Capture the cell that displays the provided text and extract its (x, y) central coordinate. 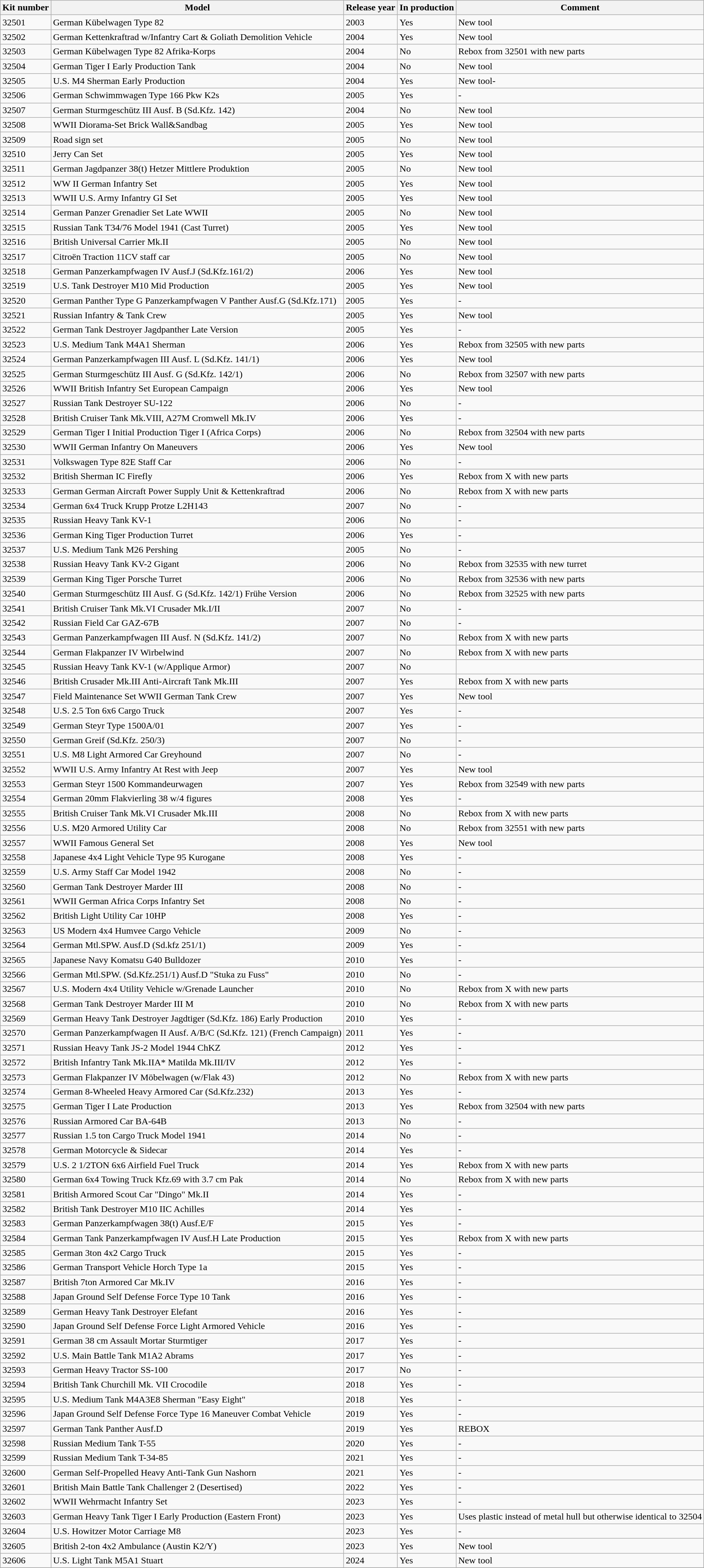
32590 (26, 1326)
32525 (26, 374)
U.S. 2.5 Ton 6x6 Cargo Truck (197, 711)
32537 (26, 550)
32547 (26, 696)
Rebox from 32535 with new turret (580, 564)
German Tank Destroyer Marder III (197, 886)
German Sturmgeschütz III Ausf. G (Sd.Kfz. 142/1) Frühe Version (197, 593)
Jerry Can Set (197, 154)
Russian Field Car GAZ-67B (197, 623)
British 7ton Armored Car Mk.IV (197, 1282)
Comment (580, 8)
32550 (26, 740)
32527 (26, 403)
32539 (26, 579)
U.S. Tank Destroyer M10 Mid Production (197, 286)
Russian Medium Tank T-34-85 (197, 1458)
U.S. Army Staff Car Model 1942 (197, 872)
32601 (26, 1487)
German Tiger I Late Production (197, 1106)
2011 (370, 1033)
32586 (26, 1267)
32559 (26, 872)
32584 (26, 1238)
U.S. 2 1/2TON 6x6 Airfield Fuel Truck (197, 1165)
2024 (370, 1560)
32578 (26, 1150)
32581 (26, 1194)
32593 (26, 1370)
German Steyr 1500 Kommandeurwagen (197, 784)
32510 (26, 154)
32603 (26, 1516)
32529 (26, 433)
German Sturmgeschütz III Ausf. G (Sd.Kfz. 142/1) (197, 374)
British Universal Carrier Mk.II (197, 242)
British Cruiser Tank Mk.VIII, A27M Cromwell Mk.IV (197, 418)
32505 (26, 81)
32587 (26, 1282)
German Heavy Tractor SS-100 (197, 1370)
British Tank Churchill Mk. VII Crocodile (197, 1385)
32594 (26, 1385)
32553 (26, 784)
German Heavy Tank Tiger I Early Production (Eastern Front) (197, 1516)
Rebox from 32501 with new parts (580, 52)
32523 (26, 344)
German Tank Destroyer Jagdpanther Late Version (197, 330)
German Steyr Type 1500A/01 (197, 725)
German Sturmgeschütz III Ausf. B (Sd.Kfz. 142) (197, 110)
German King Tiger Production Turret (197, 535)
32574 (26, 1092)
32602 (26, 1502)
32543 (26, 637)
32549 (26, 725)
32554 (26, 799)
Russian 1.5 ton Cargo Truck Model 1941 (197, 1136)
32513 (26, 198)
32575 (26, 1106)
WWII U.S. Army Infantry At Rest with Jeep (197, 769)
Russian Heavy Tank JS-2 Model 1944 ChKZ (197, 1048)
32534 (26, 506)
German Motorcycle & Sidecar (197, 1150)
WWII Famous General Set (197, 843)
German Tiger I Initial Production Tiger I (Africa Corps) (197, 433)
32515 (26, 227)
32509 (26, 139)
Japanese Navy Komatsu G40 Bulldozer (197, 960)
32564 (26, 945)
32557 (26, 843)
U.S. M20 Armored Utility Car (197, 828)
Russian Medium Tank T-55 (197, 1443)
German German Aircraft Power Supply Unit & Kettenkraftrad (197, 491)
32556 (26, 828)
In production (427, 8)
German Tiger I Early Production Tank (197, 66)
32573 (26, 1077)
Russian Heavy Tank KV-2 Gigant (197, 564)
32600 (26, 1473)
German Flakpanzer IV Möbelwagen (w/Flak 43) (197, 1077)
Russian Heavy Tank KV-1 (197, 520)
32551 (26, 755)
British Main Battle Tank Challenger 2 (Desertised) (197, 1487)
32579 (26, 1165)
Russian Heavy Tank KV-1 (w/Applique Armor) (197, 667)
32598 (26, 1443)
Field Maintenance Set WWII German Tank Crew (197, 696)
32580 (26, 1180)
U.S. Light Tank M5A1 Stuart (197, 1560)
32592 (26, 1355)
German Panzerkampfwagen III Ausf. N (Sd.Kfz. 141/2) (197, 637)
German Mtl.SPW. Ausf.D (Sd.kfz 251/1) (197, 945)
German Panzerkampfwagen IV Ausf.J (Sd.Kfz.161/2) (197, 271)
32569 (26, 1018)
German Flakpanzer IV Wirbelwind (197, 652)
32546 (26, 682)
2003 (370, 22)
32548 (26, 711)
32530 (26, 447)
German Self-Propelled Heavy Anti-Tank Gun Nashorn (197, 1473)
32566 (26, 975)
32511 (26, 169)
German Tank Destroyer Marder III M (197, 1004)
Model (197, 8)
German Panzerkampfwagen 38(t) Ausf.E/F (197, 1224)
32599 (26, 1458)
32540 (26, 593)
32503 (26, 52)
Russian Infantry & Tank Crew (197, 315)
2022 (370, 1487)
U.S. Howitzer Motor Carriage M8 (197, 1531)
British Cruiser Tank Mk.VI Crusader Mk.I/II (197, 608)
German Mtl.SPW. (Sd.Kfz.251/1) Ausf.D "Stuka zu Fuss" (197, 975)
32571 (26, 1048)
German Panther Type G Panzerkampfwagen V Panther Ausf.G (Sd.Kfz.171) (197, 301)
32520 (26, 301)
32536 (26, 535)
32606 (26, 1560)
32568 (26, 1004)
WWII U.S. Army Infantry GI Set (197, 198)
Russian Tank Destroyer SU-122 (197, 403)
WWII Diorama-Set Brick Wall&Sandbag (197, 125)
Kit number (26, 8)
German Tank Panther Ausf.D (197, 1429)
British Sherman IC Firefly (197, 476)
WWII Wehrmacht Infantry Set (197, 1502)
32565 (26, 960)
32538 (26, 564)
32506 (26, 95)
32552 (26, 769)
British Light Utility Car 10HP (197, 916)
U.S. Main Battle Tank M1A2 Abrams (197, 1355)
German Heavy Tank Destroyer Elefant (197, 1311)
Road sign set (197, 139)
32576 (26, 1121)
U.S. M8 Light Armored Car Greyhound (197, 755)
German Schwimmwagen Type 166 Pkw K2s (197, 95)
German Kübelwagen Type 82 Afrika-Korps (197, 52)
German Tank Panzerkampfwagen IV Ausf.H Late Production (197, 1238)
British Tank Destroyer M10 IIC Achilles (197, 1209)
U.S. Medium Tank M26 Pershing (197, 550)
32532 (26, 476)
32519 (26, 286)
Rebox from 32551 with new parts (580, 828)
German Greif (Sd.Kfz. 250/3) (197, 740)
32561 (26, 901)
32562 (26, 916)
Rebox from 32536 with new parts (580, 579)
U.S. Medium Tank M4A3E8 Sherman "Easy Eight" (197, 1399)
Rebox from 32549 with new parts (580, 784)
32521 (26, 315)
WWII German Africa Corps Infantry Set (197, 901)
32531 (26, 462)
32541 (26, 608)
Japanese 4x4 Light Vehicle Type 95 Kurogane (197, 857)
32516 (26, 242)
German Kettenkraftrad w/Infantry Cart & Goliath Demolition Vehicle (197, 37)
32595 (26, 1399)
German 6x4 Truck Krupp Protze L2H143 (197, 506)
U.S. Modern 4x4 Utility Vehicle w/Grenade Launcher (197, 989)
32533 (26, 491)
Japan Ground Self Defense Force Type 10 Tank (197, 1297)
32514 (26, 213)
New tool- (580, 81)
German 20mm Flakvierling 38 w/4 figures (197, 799)
32512 (26, 184)
German Heavy Tank Destroyer Jagdtiger (Sd.Kfz. 186) Early Production (197, 1018)
Rebox from 32505 with new parts (580, 344)
US Modern 4x4 Humvee Cargo Vehicle (197, 931)
32582 (26, 1209)
32507 (26, 110)
32563 (26, 931)
32604 (26, 1531)
32588 (26, 1297)
British 2-ton 4x2 Ambulance (Austin K2/Y) (197, 1546)
Rebox from 32507 with new parts (580, 374)
32517 (26, 257)
32528 (26, 418)
2020 (370, 1443)
32542 (26, 623)
German Jagdpanzer 38(t) Hetzer Mittlere Produktion (197, 169)
Volkswagen Type 82E Staff Car (197, 462)
German Kübelwagen Type 82 (197, 22)
32570 (26, 1033)
German Panzer Grenadier Set Late WWII (197, 213)
32583 (26, 1224)
German Panzerkampfwagen II Ausf. A/B/C (Sd.Kfz. 121) (French Campaign) (197, 1033)
32591 (26, 1341)
Uses plastic instead of metal hull but otherwise identical to 32504 (580, 1516)
32518 (26, 271)
Russian Armored Car BA-64B (197, 1121)
Rebox from 32525 with new parts (580, 593)
British Cruiser Tank Mk.VI Crusader Mk.III (197, 813)
32558 (26, 857)
British Armored Scout Car "Dingo" Mk.II (197, 1194)
32508 (26, 125)
German 3ton 4x2 Cargo Truck (197, 1253)
German 38 cm Assault Mortar Sturmtiger (197, 1341)
32596 (26, 1414)
Japan Ground Self Defense Force Type 16 Maneuver Combat Vehicle (197, 1414)
German Transport Vehicle Horch Type 1a (197, 1267)
Citroën Traction 11CV staff car (197, 257)
32504 (26, 66)
32501 (26, 22)
32545 (26, 667)
REBOX (580, 1429)
British Crusader Mk.III Anti-Aircraft Tank Mk.III (197, 682)
U.S. M4 Sherman Early Production (197, 81)
32535 (26, 520)
Russian Tank T34/76 Model 1941 (Cast Turret) (197, 227)
32502 (26, 37)
32524 (26, 359)
32572 (26, 1062)
German 6x4 Towing Truck Kfz.69 with 3.7 cm Pak (197, 1180)
Japan Ground Self Defense Force Light Armored Vehicle (197, 1326)
U.S. Medium Tank M4A1 Sherman (197, 344)
32605 (26, 1546)
32577 (26, 1136)
32585 (26, 1253)
32560 (26, 886)
32522 (26, 330)
German 8-Wheeled Heavy Armored Car (Sd.Kfz.232) (197, 1092)
32526 (26, 388)
German King Tiger Porsche Turret (197, 579)
32589 (26, 1311)
German Panzerkampfwagen III Ausf. L (Sd.Kfz. 141/1) (197, 359)
32544 (26, 652)
32555 (26, 813)
Release year (370, 8)
WW II German Infantry Set (197, 184)
32567 (26, 989)
WWII British Infantry Set European Campaign (197, 388)
32597 (26, 1429)
British Infantry Tank Mk.IIA* Matilda Mk.III/IV (197, 1062)
WWII German Infantry On Maneuvers (197, 447)
